Scan for the cell matching the given text and deliver its [X, Y] coordinate at center. 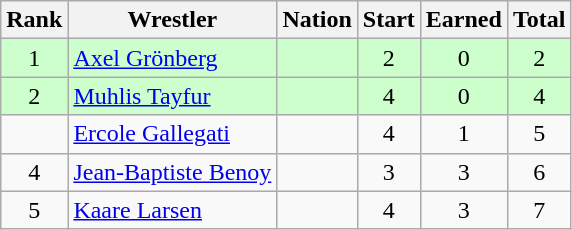
Wrestler [172, 20]
Earned [464, 20]
Nation [317, 20]
Jean-Baptiste Benoy [172, 172]
Axel Grönberg [172, 58]
Muhlis Tayfur [172, 96]
Kaare Larsen [172, 210]
Total [539, 20]
Rank [34, 20]
6 [539, 172]
Start [388, 20]
Ercole Gallegati [172, 134]
7 [539, 210]
